Return [X, Y] of the center of cell containing provided text 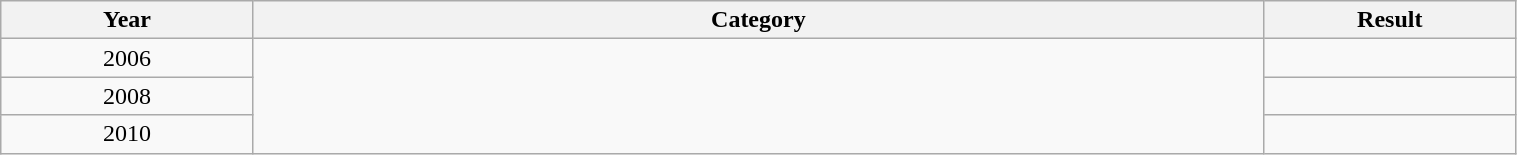
Category [758, 20]
Year [128, 20]
2008 [128, 96]
Result [1390, 20]
2006 [128, 58]
2010 [128, 134]
